Pinpoint the cell where the given text exists, returning its [x, y] midpoint coordinate. 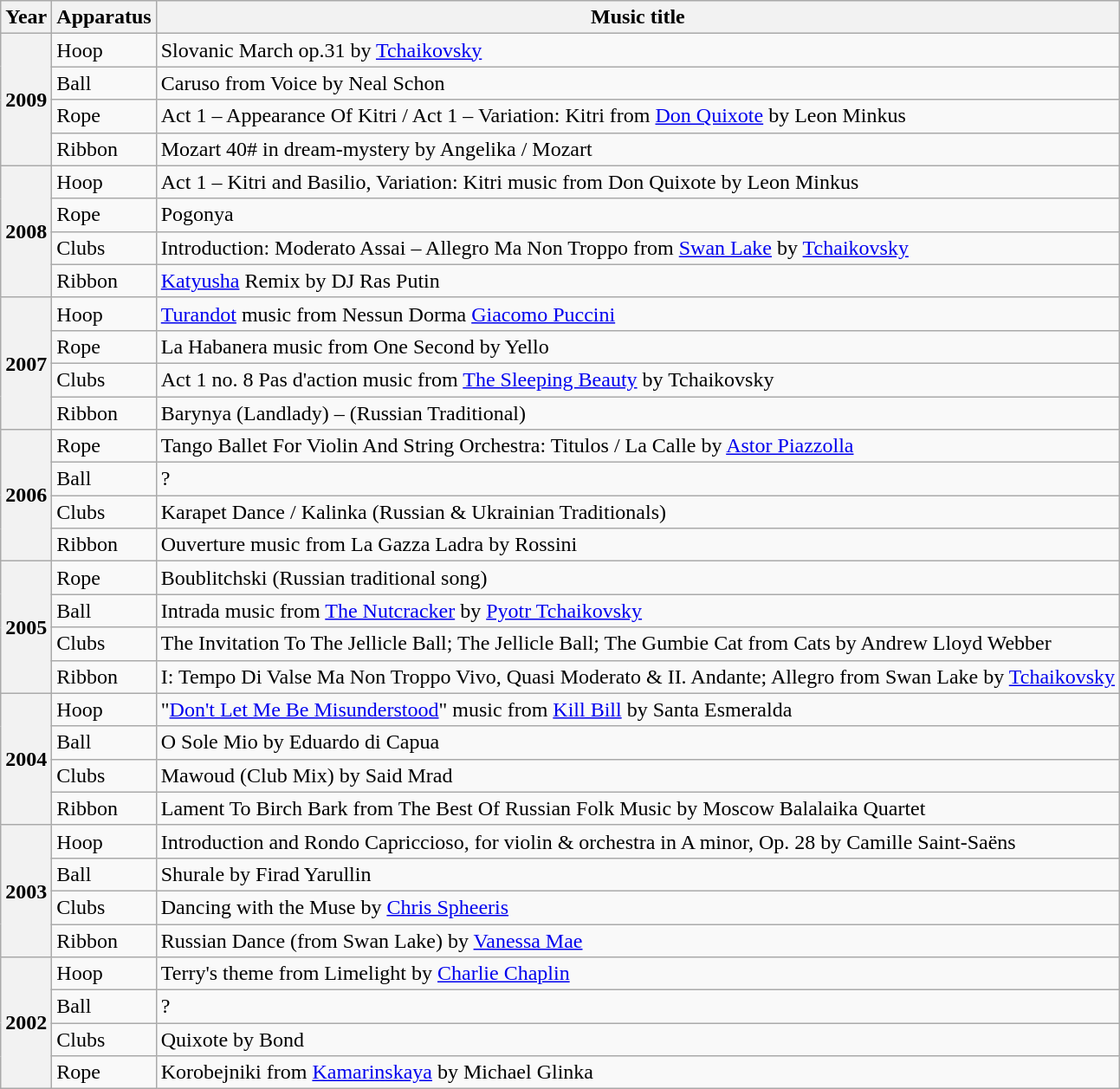
Terry's theme from Limelight by Charlie Chaplin [638, 974]
2005 [26, 627]
Act 1 – Appearance Of Kitri / Act 1 – Variation: Kitri from Don Quixote by Leon Minkus [638, 116]
2009 [26, 100]
Tango Ballet For Violin And String Orchestra: Titulos / La Calle by Astor Piazzolla [638, 446]
Mawoud (Club Mix) by Said Mrad [638, 775]
Dancing with the Muse by Chris Spheeris [638, 907]
Ouverture music from La Gazza Ladra by Rossini [638, 545]
2004 [26, 759]
2002 [26, 1023]
The Invitation To The Jellicle Ball; The Jellicle Ball; The Gumbie Cat from Cats by Andrew Lloyd Webber [638, 644]
Quixote by Bond [638, 1040]
Turandot music from Nessun Dorma Giacomo Puccini [638, 314]
Act 1 – Kitri and Basilio, Variation: Kitri music from Don Quixote by Leon Minkus [638, 182]
Apparatus [104, 17]
Act 1 no. 8 Pas d'action music from The Sleeping Beauty by Tchaikovsky [638, 379]
Barynya (Landlady) – (Russian Traditional) [638, 413]
Korobejniki from Kamarinskaya by Michael Glinka [638, 1073]
"Don't Let Me Be Misunderstood" music from Kill Bill by Santa Esmeralda [638, 710]
Introduction: Moderato Assai – Allegro Ma Non Troppo from Swan Lake by Tchaikovsky [638, 248]
Introduction and Rondo Capriccioso, for violin & orchestra in A minor, Op. 28 by Camille Saint-Saëns [638, 841]
Caruso from Voice by Neal Schon [638, 83]
2007 [26, 363]
Shurale by Firad Yarullin [638, 874]
Intrada music from The Nutcracker by Pyotr Tchaikovsky [638, 611]
Slovanic March op.31 by Tchaikovsky [638, 50]
O Sole Mio by Eduardo di Capua [638, 742]
Lament To Birch Bark from The Best Of Russian Folk Music by Moscow Balalaika Quartet [638, 808]
2008 [26, 231]
Year [26, 17]
Katyusha Remix by DJ Ras Putin [638, 281]
2006 [26, 496]
Pogonya [638, 215]
Boublitchski (Russian traditional song) [638, 578]
Mozart 40# in dream-mystery by Angelika / Mozart [638, 149]
2003 [26, 891]
Karapet Dance / Kalinka (Russian & Ukrainian Traditionals) [638, 512]
Russian Dance (from Swan Lake) by Vanessa Mae [638, 940]
I: Tempo Di Valse Ma Non Troppo Vivo, Quasi Moderato & II. Andante; Allegro from Swan Lake by Tchaikovsky [638, 677]
Music title [638, 17]
La Habanera music from One Second by Yello [638, 347]
